Search for the cell housing the specified text and yield its [X, Y] center coordinate. 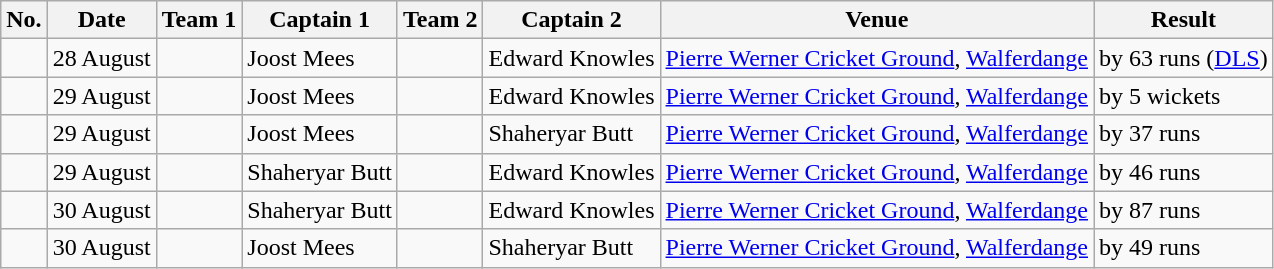
by 63 runs (DLS) [1184, 58]
by 87 runs [1184, 210]
Venue [877, 20]
No. [24, 20]
by 46 runs [1184, 172]
Result [1184, 20]
by 49 runs [1184, 248]
Team 1 [199, 20]
28 August [102, 58]
Captain 2 [572, 20]
Team 2 [440, 20]
by 5 wickets [1184, 96]
Date [102, 20]
Captain 1 [320, 20]
by 37 runs [1184, 134]
